Search for the cell housing the specified text and yield its [X, Y] center coordinate. 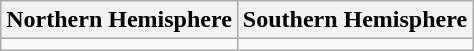
Southern Hemisphere [354, 20]
Northern Hemisphere [120, 20]
